For the text-containing cell, return its midpoint in [X, Y] coordinate format. 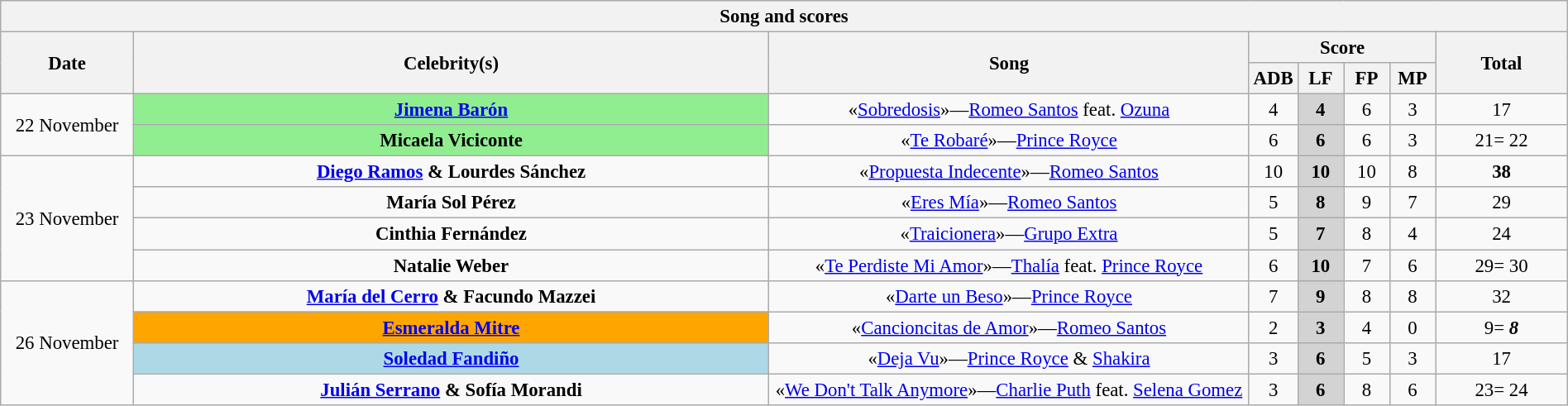
María Sol Pérez [451, 203]
23= 24 [1502, 389]
«Cancioncitas de Amor»—Romeo Santos [1009, 327]
«Deja Vu»—Prince Royce & Shakira [1009, 358]
Cinthia Fernández [451, 234]
Soledad Fandiño [451, 358]
Song [1009, 63]
LF [1321, 79]
Micaela Viciconte [451, 141]
«We Don't Talk Anymore»—Charlie Puth feat. Selena Gomez [1009, 389]
Score [1341, 48]
Celebrity(s) [451, 63]
29 [1502, 203]
26 November [68, 342]
23 November [68, 218]
«Te Perdiste Mi Amor»—Thalía feat. Prince Royce [1009, 265]
«Te Robaré»—Prince Royce [1009, 141]
Natalie Weber [451, 265]
Total [1502, 63]
2 [1274, 327]
«Sobredosis»—Romeo Santos feat. Ozuna [1009, 110]
Date [68, 63]
María del Cerro & Facundo Mazzei [451, 296]
«Darte un Beso»—Prince Royce [1009, 296]
ADB [1274, 79]
24 [1502, 234]
Song and scores [784, 17]
29= 30 [1502, 265]
«Propuesta Indecente»—Romeo Santos [1009, 172]
Esmeralda Mitre [451, 327]
Julián Serrano & Sofía Morandi [451, 389]
«Eres Mía»—Romeo Santos [1009, 203]
MP [1413, 79]
9= 8 [1502, 327]
«Traicionera»—Grupo Extra [1009, 234]
21= 22 [1502, 141]
Jimena Barón [451, 110]
32 [1502, 296]
FP [1367, 79]
Diego Ramos & Lourdes Sánchez [451, 172]
38 [1502, 172]
0 [1413, 327]
22 November [68, 126]
